Determine the (X, Y) coordinate at the center of the cell enclosing the given text.  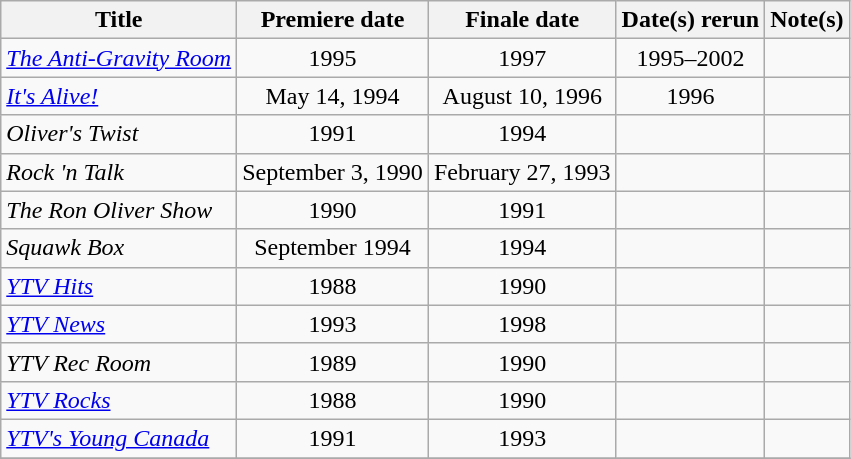
Rock 'n Talk (119, 172)
YTV News (119, 324)
YTV's Young Canada (119, 438)
February 27, 1993 (522, 172)
YTV Rec Room (119, 362)
Oliver's Twist (119, 134)
August 10, 1996 (522, 96)
1995–2002 (690, 58)
September 1994 (333, 248)
May 14, 1994 (333, 96)
1995 (333, 58)
Date(s) rerun (690, 20)
It's Alive! (119, 96)
Premiere date (333, 20)
YTV Rocks (119, 400)
1989 (333, 362)
September 3, 1990 (333, 172)
1996 (690, 96)
The Anti-Gravity Room (119, 58)
The Ron Oliver Show (119, 210)
YTV Hits (119, 286)
Finale date (522, 20)
Title (119, 20)
Note(s) (807, 20)
1998 (522, 324)
1997 (522, 58)
Squawk Box (119, 248)
